Provide the (x, y) coordinate of the cell's center where the given text is located.  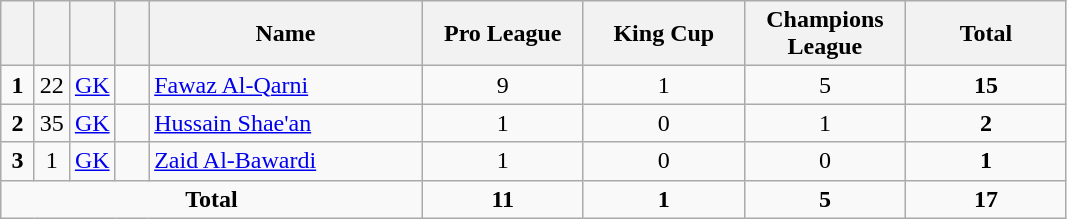
Pro League (502, 34)
Hussain Shae'an (286, 123)
17 (986, 199)
15 (986, 85)
35 (52, 123)
Fawaz Al-Qarni (286, 85)
11 (502, 199)
3 (18, 161)
King Cup (664, 34)
22 (52, 85)
Zaid Al-Bawardi (286, 161)
Champions League (824, 34)
Name (286, 34)
9 (502, 85)
